Detect which cell encompasses the target text, then output its [x, y] center coordinate. 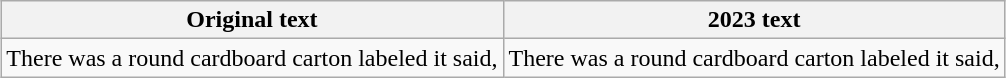
2023 text [754, 20]
Original text [252, 20]
